Detect which cell encompasses the target text, then output its (X, Y) center coordinate. 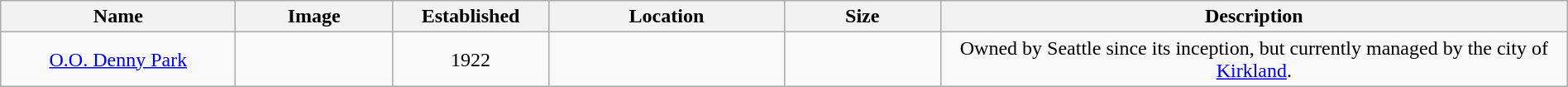
Owned by Seattle since its inception, but currently managed by the city of Kirkland. (1254, 60)
1922 (471, 60)
Image (314, 17)
Name (118, 17)
Size (862, 17)
Established (471, 17)
Location (667, 17)
Description (1254, 17)
O.O. Denny Park (118, 60)
